Determine the [X, Y] coordinate at the center of the cell enclosing the given text.  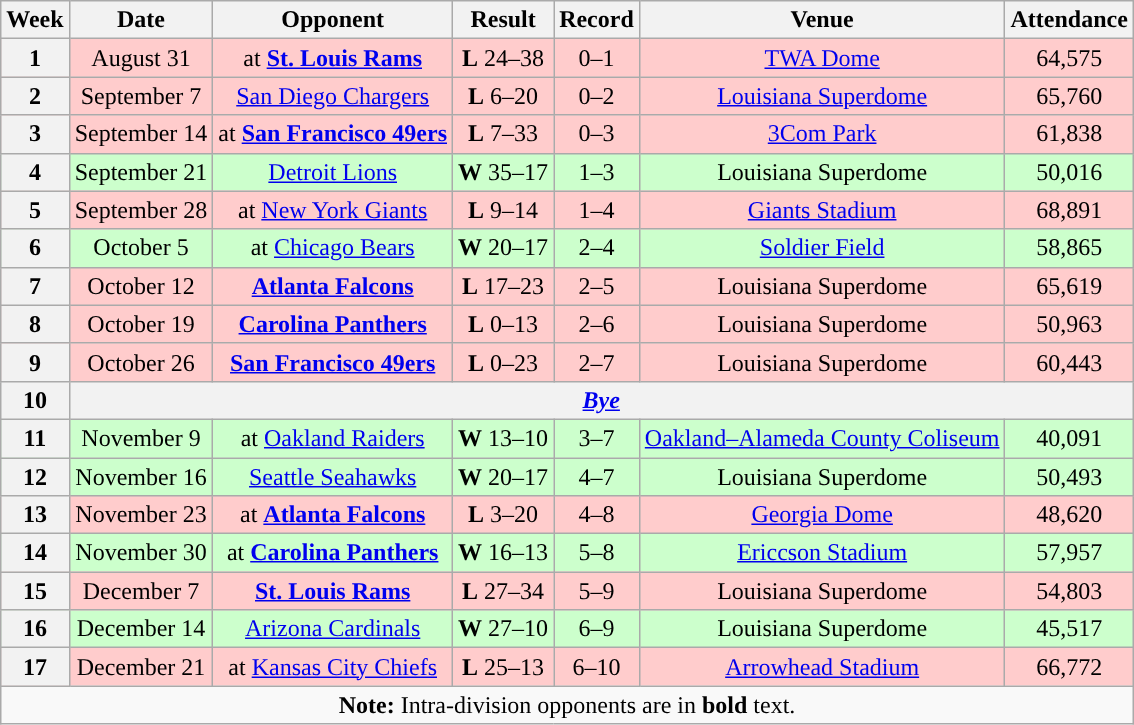
September 7 [141, 96]
at New York Giants [333, 210]
TWA Dome [822, 58]
L 25–13 [504, 667]
September 14 [141, 134]
San Francisco 49ers [333, 362]
0–1 [597, 58]
45,517 [1069, 629]
15 [35, 591]
6 [35, 248]
October 5 [141, 248]
16 [35, 629]
October 12 [141, 286]
9 [35, 362]
2–6 [597, 324]
September 21 [141, 172]
at San Francisco 49ers [333, 134]
12 [35, 477]
14 [35, 553]
Arizona Cardinals [333, 629]
6–10 [597, 667]
November 9 [141, 438]
October 19 [141, 324]
58,865 [1069, 248]
Detroit Lions [333, 172]
Georgia Dome [822, 515]
50,016 [1069, 172]
65,760 [1069, 96]
48,620 [1069, 515]
7 [35, 286]
L 0–23 [504, 362]
66,772 [1069, 667]
0–2 [597, 96]
L 6–20 [504, 96]
13 [35, 515]
at Chicago Bears [333, 248]
1–3 [597, 172]
Seattle Seahawks [333, 477]
W 16–13 [504, 553]
at St. Louis Rams [333, 58]
2 [35, 96]
5 [35, 210]
San Diego Chargers [333, 96]
4 [35, 172]
Bye [601, 400]
November 16 [141, 477]
W 13–10 [504, 438]
at Carolina Panthers [333, 553]
December 21 [141, 667]
Giants Stadium [822, 210]
0–3 [597, 134]
W 27–10 [504, 629]
September 28 [141, 210]
2–4 [597, 248]
5–9 [597, 591]
St. Louis Rams [333, 591]
L 7–33 [504, 134]
68,891 [1069, 210]
at Atlanta Falcons [333, 515]
65,619 [1069, 286]
Date [141, 20]
4–7 [597, 477]
L 24–38 [504, 58]
2–5 [597, 286]
60,443 [1069, 362]
10 [35, 400]
November 23 [141, 515]
Attendance [1069, 20]
December 7 [141, 591]
L 9–14 [504, 210]
August 31 [141, 58]
W 35–17 [504, 172]
L 27–34 [504, 591]
at Kansas City Chiefs [333, 667]
40,091 [1069, 438]
4–8 [597, 515]
61,838 [1069, 134]
17 [35, 667]
1–4 [597, 210]
November 30 [141, 553]
Ericcson Stadium [822, 553]
64,575 [1069, 58]
5–8 [597, 553]
December 14 [141, 629]
3 [35, 134]
50,493 [1069, 477]
6–9 [597, 629]
at Oakland Raiders [333, 438]
1 [35, 58]
3Com Park [822, 134]
54,803 [1069, 591]
L 3–20 [504, 515]
11 [35, 438]
2–7 [597, 362]
Soldier Field [822, 248]
Atlanta Falcons [333, 286]
Note: Intra-division opponents are in bold text. [568, 705]
Oakland–Alameda County Coliseum [822, 438]
Carolina Panthers [333, 324]
57,957 [1069, 553]
50,963 [1069, 324]
3–7 [597, 438]
Week [35, 20]
Record [597, 20]
Opponent [333, 20]
8 [35, 324]
Result [504, 20]
L 0–13 [504, 324]
October 26 [141, 362]
Arrowhead Stadium [822, 667]
Venue [822, 20]
L 17–23 [504, 286]
